Output the (X, Y) coordinate of the center of the cell containing the given text.  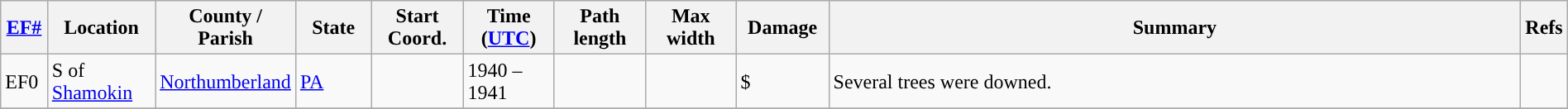
Location (101, 28)
1940 – 1941 (509, 81)
County / Parish (226, 28)
Damage (782, 28)
EF0 (25, 81)
Several trees were downed. (1174, 81)
Summary (1174, 28)
Path length (600, 28)
PA (333, 81)
$ (782, 81)
EF# (25, 28)
Refs (1544, 28)
S of Shamokin (101, 81)
Northumberland (226, 81)
Time (UTC) (509, 28)
State (333, 28)
Start Coord. (417, 28)
Max width (691, 28)
